Search for the cell housing the specified text and yield its [x, y] center coordinate. 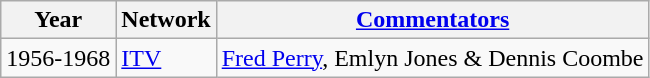
Network [166, 20]
Commentators [432, 20]
Year [58, 20]
Fred Perry, Emlyn Jones & Dennis Coombe [432, 58]
ITV [166, 58]
1956-1968 [58, 58]
